Find where the given text appears and provide that cell's center as [x, y] coordinate. 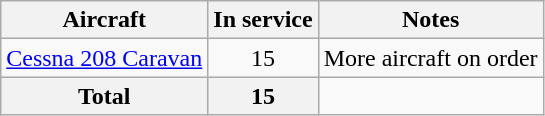
Cessna 208 Caravan [104, 58]
Notes [430, 20]
Aircraft [104, 20]
Total [104, 96]
In service [263, 20]
More aircraft on order [430, 58]
